Identify which cell holds the provided text, then report its [x, y] central coordinate. 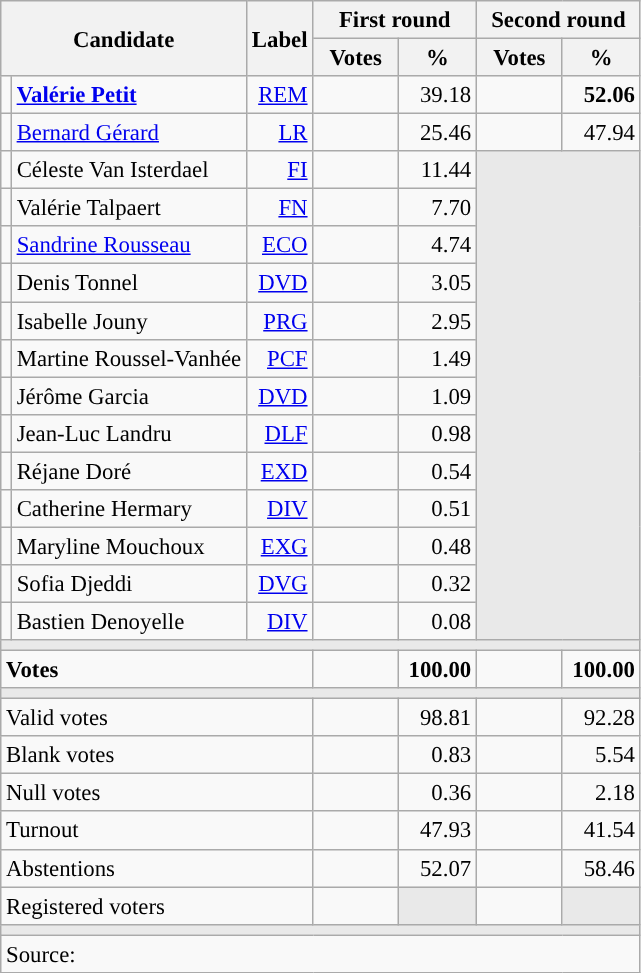
Valérie Talpaert [128, 208]
Registered voters [157, 906]
Bastien Denoyelle [128, 621]
5.54 [601, 755]
Sandrine Rousseau [128, 245]
Maryline Mouchoux [128, 546]
Réjane Doré [128, 471]
Bernard Gérard [128, 133]
2.95 [437, 321]
0.48 [437, 546]
REM [280, 95]
39.18 [437, 95]
7.70 [437, 208]
1.49 [437, 358]
0.51 [437, 509]
Sofia Djeddi [128, 584]
41.54 [601, 831]
EXG [280, 546]
PCF [280, 358]
25.46 [437, 133]
Candidate [124, 38]
Turnout [157, 831]
0.54 [437, 471]
FN [280, 208]
Source: [320, 954]
Second round [559, 20]
92.28 [601, 718]
0.98 [437, 433]
Label [280, 38]
FI [280, 170]
Jérôme Garcia [128, 396]
47.93 [437, 831]
0.36 [437, 793]
58.46 [601, 868]
Null votes [157, 793]
Martine Roussel-Vanhée [128, 358]
LR [280, 133]
Jean-Luc Landru [128, 433]
DLF [280, 433]
First round [395, 20]
Valérie Petit [128, 95]
0.83 [437, 755]
52.06 [601, 95]
52.07 [437, 868]
Valid votes [157, 718]
Céleste Van Isterdael [128, 170]
Abstentions [157, 868]
4.74 [437, 245]
Catherine Hermary [128, 509]
Isabelle Jouny [128, 321]
Blank votes [157, 755]
0.32 [437, 584]
Denis Tonnel [128, 283]
PRG [280, 321]
1.09 [437, 396]
47.94 [601, 133]
DVG [280, 584]
EXD [280, 471]
3.05 [437, 283]
11.44 [437, 170]
98.81 [437, 718]
2.18 [601, 793]
ECO [280, 245]
0.08 [437, 621]
